Detect which cell encompasses the target text, then output its (x, y) center coordinate. 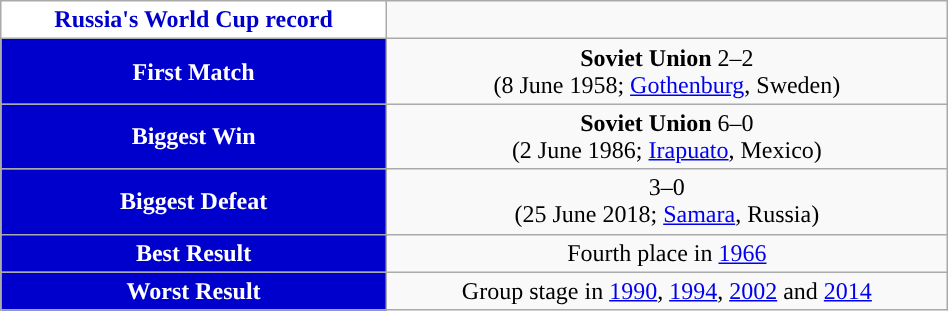
Biggest Win (194, 136)
Soviet Union 6–0 (2 June 1986; Irapuato, Mexico) (666, 136)
Soviet Union 2–2 (8 June 1958; Gothenburg, Sweden) (666, 72)
Best Result (194, 253)
First Match (194, 72)
3–0 (25 June 2018; Samara, Russia) (666, 202)
Biggest Defeat (194, 202)
Russia's World Cup record (194, 20)
Group stage in 1990, 1994, 2002 and 2014 (666, 291)
Worst Result (194, 291)
Fourth place in 1966 (666, 253)
